Pinpoint the cell where the given text exists, returning its (X, Y) midpoint coordinate. 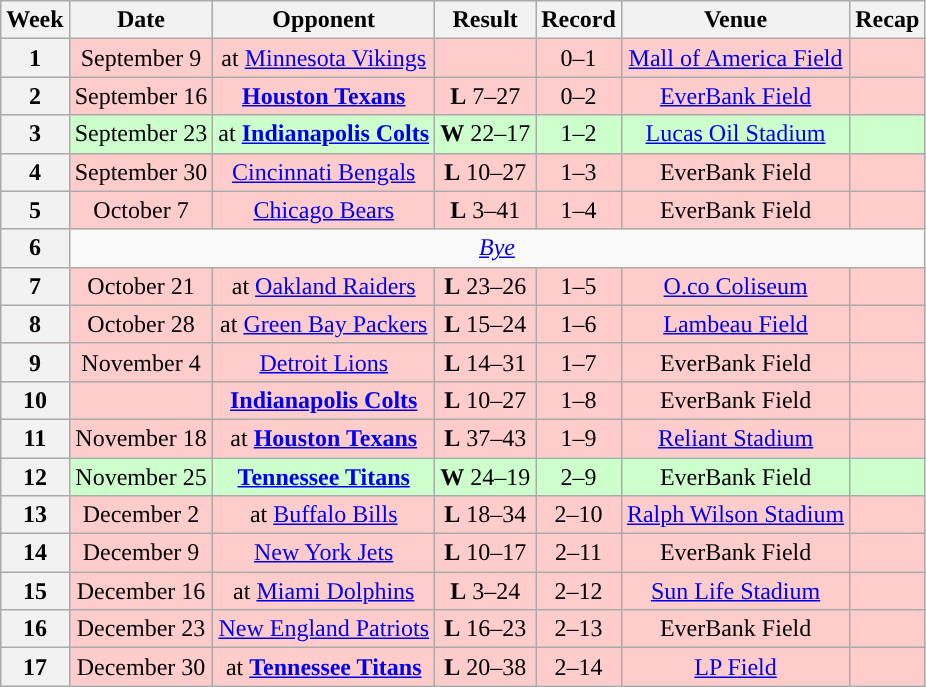
October 21 (141, 286)
L 18–34 (486, 515)
1–2 (579, 134)
9 (35, 362)
September 30 (141, 172)
Houston Texans (324, 96)
2–9 (579, 477)
2–14 (579, 667)
L 15–24 (486, 324)
16 (35, 629)
December 16 (141, 591)
November 25 (141, 477)
Cincinnati Bengals (324, 172)
2–12 (579, 591)
W 22–17 (486, 134)
Reliant Stadium (735, 438)
Sun Life Stadium (735, 591)
New England Patriots (324, 629)
L 14–31 (486, 362)
December 23 (141, 629)
L 7–27 (486, 96)
L 16–23 (486, 629)
Lucas Oil Stadium (735, 134)
2–11 (579, 553)
8 (35, 324)
Week (35, 20)
at Houston Texans (324, 438)
September 9 (141, 58)
L 37–43 (486, 438)
December 2 (141, 515)
2–13 (579, 629)
at Buffalo Bills (324, 515)
Result (486, 20)
10 (35, 400)
2–10 (579, 515)
Record (579, 20)
L 3–24 (486, 591)
1–3 (579, 172)
Detroit Lions (324, 362)
17 (35, 667)
at Oakland Raiders (324, 286)
7 (35, 286)
L 3–41 (486, 210)
1 (35, 58)
15 (35, 591)
11 (35, 438)
Bye (497, 248)
Date (141, 20)
Ralph Wilson Stadium (735, 515)
October 28 (141, 324)
2 (35, 96)
Chicago Bears (324, 210)
1–6 (579, 324)
Recap (888, 20)
at Minnesota Vikings (324, 58)
October 7 (141, 210)
12 (35, 477)
at Miami Dolphins (324, 591)
Tennessee Titans (324, 477)
at Indianapolis Colts (324, 134)
November 18 (141, 438)
September 23 (141, 134)
December 30 (141, 667)
0–2 (579, 96)
13 (35, 515)
December 9 (141, 553)
L 10–17 (486, 553)
at Tennessee Titans (324, 667)
O.co Coliseum (735, 286)
LP Field (735, 667)
5 (35, 210)
1–5 (579, 286)
0–1 (579, 58)
New York Jets (324, 553)
1–9 (579, 438)
1–7 (579, 362)
W 24–19 (486, 477)
1–4 (579, 210)
Mall of America Field (735, 58)
6 (35, 248)
November 4 (141, 362)
1–8 (579, 400)
14 (35, 553)
4 (35, 172)
3 (35, 134)
Indianapolis Colts (324, 400)
Venue (735, 20)
September 16 (141, 96)
at Green Bay Packers (324, 324)
Lambeau Field (735, 324)
Opponent (324, 20)
L 20–38 (486, 667)
L 23–26 (486, 286)
